Extract the [x, y] coordinate from the center of the cell holding the provided text.  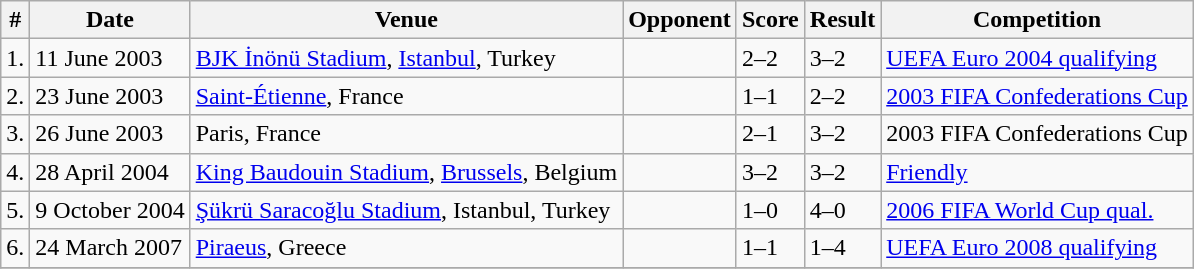
Piraeus, Greece [406, 248]
UEFA Euro 2008 qualifying [1038, 248]
Saint-Étienne, France [406, 96]
Venue [406, 20]
King Baudouin Stadium, Brussels, Belgium [406, 172]
Date [110, 20]
# [16, 20]
23 June 2003 [110, 96]
1–0 [770, 210]
Score [770, 20]
Competition [1038, 20]
5. [16, 210]
9 October 2004 [110, 210]
4–0 [842, 210]
Şükrü Saracoğlu Stadium, Istanbul, Turkey [406, 210]
3. [16, 134]
2006 FIFA World Cup qual. [1038, 210]
Friendly [1038, 172]
11 June 2003 [110, 58]
1–4 [842, 248]
2. [16, 96]
Opponent [680, 20]
24 March 2007 [110, 248]
Result [842, 20]
UEFA Euro 2004 qualifying [1038, 58]
2–1 [770, 134]
BJK İnönü Stadium, Istanbul, Turkey [406, 58]
26 June 2003 [110, 134]
28 April 2004 [110, 172]
4. [16, 172]
1. [16, 58]
Paris, France [406, 134]
6. [16, 248]
